From the cell containing the given text, extract its center point as (x, y) coordinate. 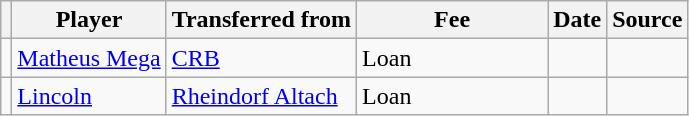
Source (648, 20)
Transferred from (261, 20)
Player (89, 20)
CRB (261, 58)
Fee (452, 20)
Date (578, 20)
Rheindorf Altach (261, 96)
Lincoln (89, 96)
Matheus Mega (89, 58)
